Identify which cell holds the provided text, then report its (X, Y) central coordinate. 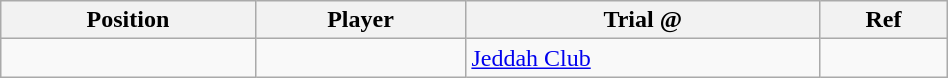
Position (128, 20)
Jeddah Club (643, 58)
Ref (884, 20)
Trial @ (643, 20)
Player (360, 20)
